Determine the (x, y) coordinate at the center of the cell enclosing the given text.  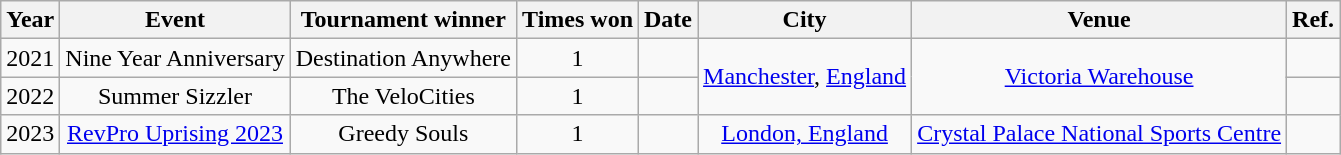
Nine Year Anniversary (175, 58)
Crystal Palace National Sports Centre (1100, 134)
Summer Sizzler (175, 96)
Venue (1100, 20)
The VeloCities (403, 96)
Greedy Souls (403, 134)
Ref. (1314, 20)
2023 (30, 134)
RevPro Uprising 2023 (175, 134)
Year (30, 20)
Event (175, 20)
2022 (30, 96)
2021 (30, 58)
Times won (578, 20)
London, England (805, 134)
City (805, 20)
Tournament winner (403, 20)
Destination Anywhere (403, 58)
Manchester, England (805, 77)
Date (668, 20)
Victoria Warehouse (1100, 77)
